Capture the cell that displays the provided text and extract its (x, y) central coordinate. 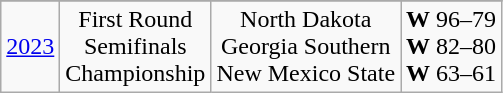
North DakotaGeorgia SouthernNew Mexico State (306, 47)
2023 (30, 47)
First RoundSemifinalsChampionship (136, 47)
W 96–79W 82–80W 63–61 (452, 47)
